Determine the [x, y] coordinate at the center of the cell enclosing the given text.  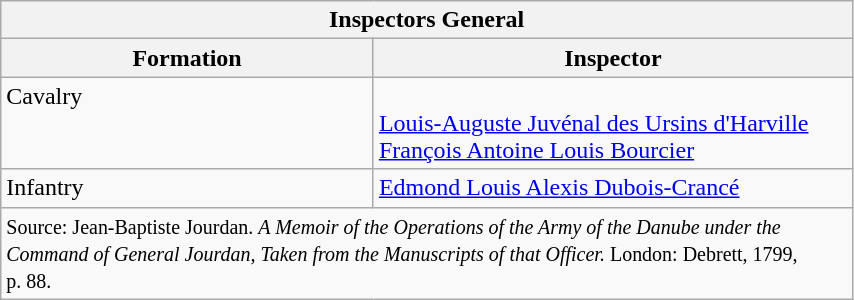
Cavalry [188, 123]
Formation [188, 58]
Infantry [188, 188]
Louis-Auguste Juvénal des Ursins d'Harville François Antoine Louis Bourcier [612, 123]
Inspectors General [427, 20]
Inspector [612, 58]
Edmond Louis Alexis Dubois-Crancé [612, 188]
